Detect which cell encompasses the target text, then output its [x, y] center coordinate. 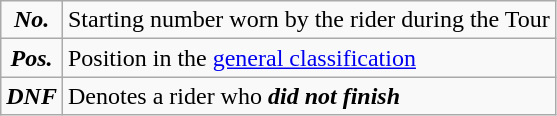
Pos. [32, 58]
DNF [32, 96]
Starting number worn by the rider during the Tour [308, 20]
Position in the general classification [308, 58]
No. [32, 20]
Denotes a rider who did not finish [308, 96]
